Return the [X, Y] coordinate for the center point of the cell that contains the specified text.  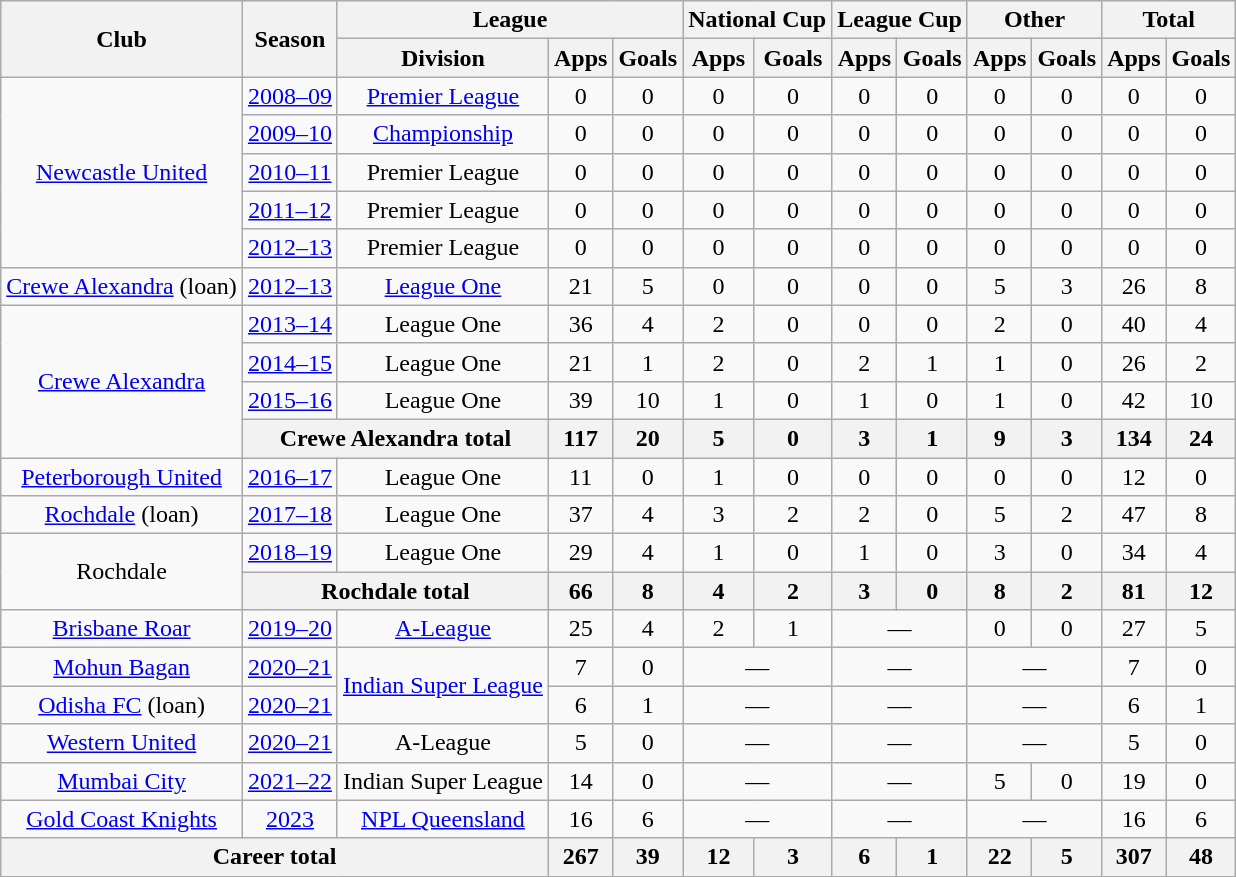
Rochdale [122, 572]
34 [1134, 553]
66 [580, 591]
40 [1134, 324]
25 [580, 629]
Brisbane Roar [122, 629]
2021–22 [290, 781]
117 [580, 438]
37 [580, 515]
Total [1169, 20]
Rochdale (loan) [122, 515]
Mumbai City [122, 781]
2023 [290, 819]
Odisha FC (loan) [122, 705]
2017–18 [290, 515]
9 [999, 438]
36 [580, 324]
2010–11 [290, 172]
Peterborough United [122, 477]
2015–16 [290, 400]
48 [1201, 857]
307 [1134, 857]
81 [1134, 591]
Western United [122, 743]
24 [1201, 438]
11 [580, 477]
267 [580, 857]
Championship [442, 134]
League [510, 20]
2014–15 [290, 362]
Mohun Bagan [122, 667]
Crewe Alexandra [122, 381]
Gold Coast Knights [122, 819]
Division [442, 58]
Rochdale total [395, 591]
Crewe Alexandra (loan) [122, 286]
National Cup [758, 20]
134 [1134, 438]
Newcastle United [122, 172]
2011–12 [290, 210]
NPL Queensland [442, 819]
Career total [275, 857]
2019–20 [290, 629]
Other [1034, 20]
27 [1134, 629]
Season [290, 39]
League Cup [900, 20]
Crewe Alexandra total [395, 438]
Club [122, 39]
2009–10 [290, 134]
22 [999, 857]
19 [1134, 781]
2008–09 [290, 96]
2018–19 [290, 553]
2013–14 [290, 324]
2016–17 [290, 477]
29 [580, 553]
14 [580, 781]
20 [648, 438]
47 [1134, 515]
42 [1134, 400]
